Search for the cell housing the specified text and yield its [X, Y] center coordinate. 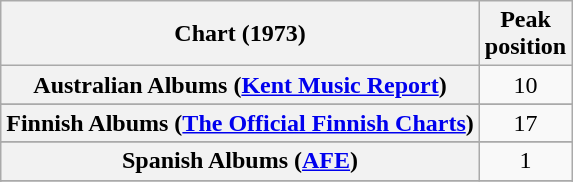
Peakposition [525, 34]
Chart (1973) [240, 34]
Finnish Albums (The Official Finnish Charts) [240, 123]
Australian Albums (Kent Music Report) [240, 85]
10 [525, 85]
1 [525, 161]
17 [525, 123]
Spanish Albums (AFE) [240, 161]
